For the text-containing cell, return its midpoint in (X, Y) coordinate format. 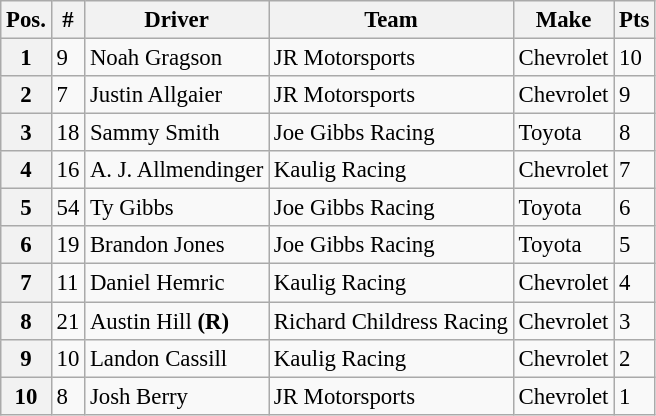
Make (563, 20)
54 (68, 208)
11 (68, 283)
21 (68, 321)
# (68, 20)
Richard Childress Racing (392, 321)
Brandon Jones (177, 245)
Landon Cassill (177, 358)
Pts (634, 20)
Noah Gragson (177, 58)
16 (68, 170)
Sammy Smith (177, 133)
Daniel Hemric (177, 283)
19 (68, 245)
Pos. (26, 20)
Ty Gibbs (177, 208)
Team (392, 20)
Justin Allgaier (177, 95)
Austin Hill (R) (177, 321)
A. J. Allmendinger (177, 170)
Driver (177, 20)
18 (68, 133)
Josh Berry (177, 396)
